Pinpoint the cell where the given text exists, returning its [X, Y] midpoint coordinate. 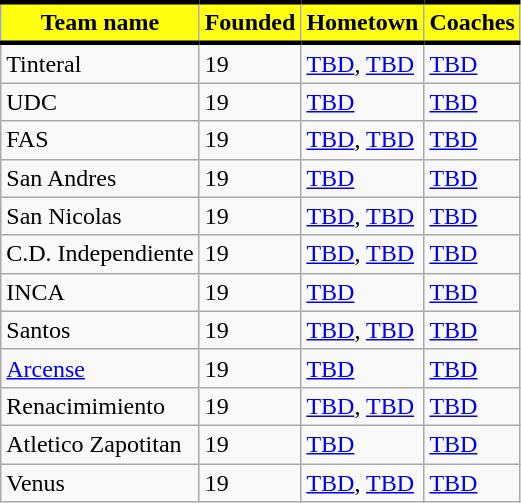
Arcense [100, 368]
Hometown [362, 22]
San Andres [100, 178]
Santos [100, 330]
FAS [100, 140]
Venus [100, 483]
San Nicolas [100, 216]
Atletico Zapotitan [100, 444]
C.D. Independiente [100, 254]
Renacimimiento [100, 406]
INCA [100, 292]
Coaches [472, 22]
UDC [100, 102]
Tinteral [100, 63]
Team name [100, 22]
Founded [250, 22]
